Provide the [x, y] coordinate of the cell's center where the given text is located.  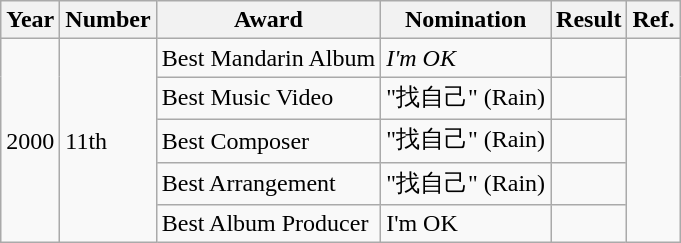
Best Music Video [268, 98]
Best Arrangement [268, 184]
Best Mandarin Album [268, 58]
11th [108, 141]
Best Composer [268, 140]
Year [30, 20]
Result [589, 20]
Award [268, 20]
2000 [30, 141]
Nomination [466, 20]
Best Album Producer [268, 224]
Ref. [654, 20]
Number [108, 20]
